Capture the cell that displays the provided text and extract its (x, y) central coordinate. 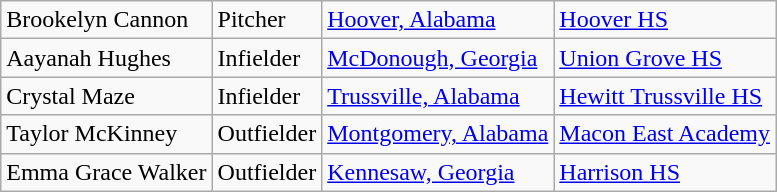
Trussville, Alabama (438, 96)
Pitcher (267, 20)
Kennesaw, Georgia (438, 172)
Brookelyn Cannon (106, 20)
Union Grove HS (665, 58)
Harrison HS (665, 172)
Emma Grace Walker (106, 172)
Hoover HS (665, 20)
Crystal Maze (106, 96)
Taylor McKinney (106, 134)
Aayanah Hughes (106, 58)
Macon East Academy (665, 134)
Montgomery, Alabama (438, 134)
Hewitt Trussville HS (665, 96)
McDonough, Georgia (438, 58)
Hoover, Alabama (438, 20)
